Scan for the cell matching the given text and deliver its [X, Y] coordinate at center. 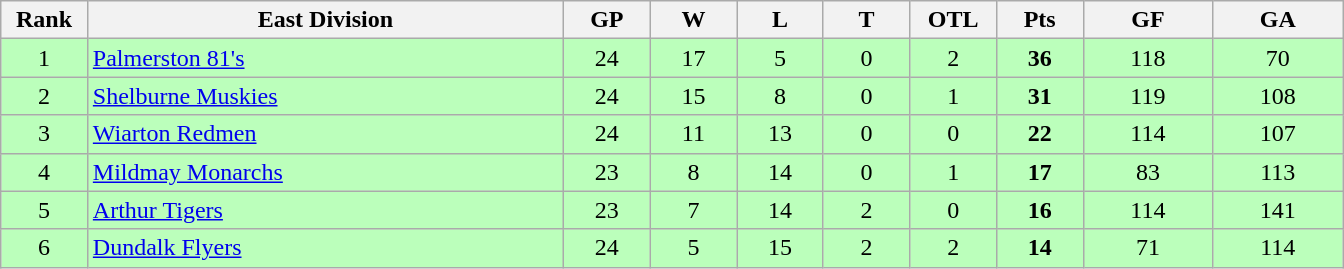
11 [694, 134]
3 [44, 134]
118 [1148, 58]
Wiarton Redmen [325, 134]
31 [1040, 96]
22 [1040, 134]
GP [608, 20]
7 [694, 210]
OTL [954, 20]
107 [1278, 134]
L [780, 20]
East Division [325, 20]
Palmerston 81's [325, 58]
71 [1148, 248]
Pts [1040, 20]
W [694, 20]
36 [1040, 58]
Mildmay Monarchs [325, 172]
70 [1278, 58]
GF [1148, 20]
119 [1148, 96]
113 [1278, 172]
4 [44, 172]
Shelburne Muskies [325, 96]
Rank [44, 20]
T [866, 20]
83 [1148, 172]
108 [1278, 96]
141 [1278, 210]
Dundalk Flyers [325, 248]
13 [780, 134]
GA [1278, 20]
16 [1040, 210]
6 [44, 248]
Arthur Tigers [325, 210]
